Output the (x, y) coordinate of the center of the cell containing the given text.  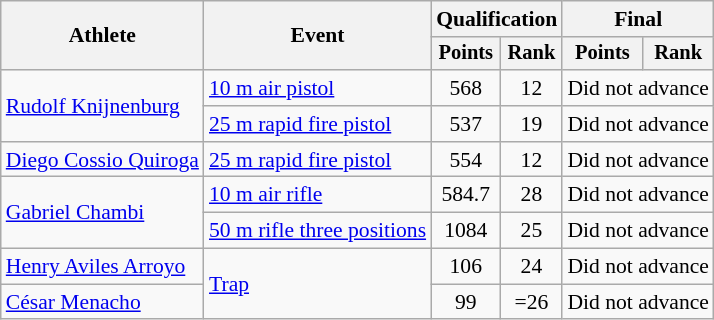
568 (466, 88)
Qualification (496, 19)
106 (466, 267)
Athlete (102, 36)
Gabriel Chambi (102, 212)
1084 (466, 231)
10 m air pistol (318, 88)
Trap (318, 284)
50 m rifle three positions (318, 231)
Event (318, 36)
584.7 (466, 195)
César Menacho (102, 302)
10 m air rifle (318, 195)
24 (531, 267)
28 (531, 195)
19 (531, 124)
554 (466, 160)
Diego Cossio Quiroga (102, 160)
Rudolf Knijnenburg (102, 106)
25 (531, 231)
=26 (531, 302)
Henry Aviles Arroyo (102, 267)
Final (638, 19)
537 (466, 124)
99 (466, 302)
